Provide the (x, y) coordinate of the cell's center where the given text is located.  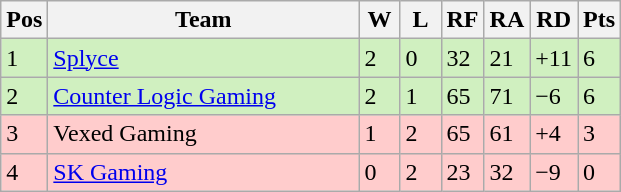
23 (462, 172)
Vexed Gaming (204, 134)
71 (507, 96)
Counter Logic Gaming (204, 96)
+4 (554, 134)
SK Gaming (204, 172)
Pos (24, 20)
−6 (554, 96)
4 (24, 172)
+11 (554, 58)
Team (204, 20)
−9 (554, 172)
RD (554, 20)
W (380, 20)
21 (507, 58)
Pts (600, 20)
Splyce (204, 58)
RF (462, 20)
L (420, 20)
RA (507, 20)
61 (507, 134)
